Output the (X, Y) coordinate of the center of the cell containing the given text.  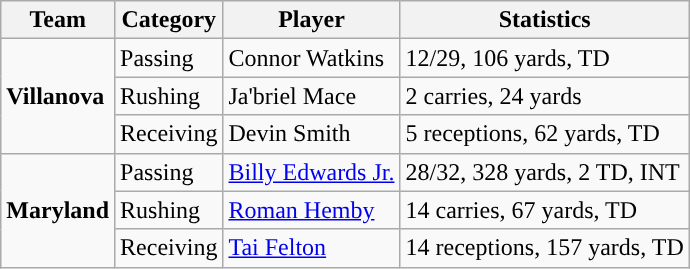
Maryland (58, 210)
Team (58, 20)
12/29, 106 yards, TD (544, 58)
Devin Smith (312, 134)
14 carries, 67 yards, TD (544, 210)
14 receptions, 157 yards, TD (544, 248)
Category (169, 20)
2 carries, 24 yards (544, 96)
Ja'briel Mace (312, 96)
Tai Felton (312, 248)
Connor Watkins (312, 58)
Billy Edwards Jr. (312, 172)
Player (312, 20)
5 receptions, 62 yards, TD (544, 134)
28/32, 328 yards, 2 TD, INT (544, 172)
Roman Hemby (312, 210)
Statistics (544, 20)
Villanova (58, 96)
